Return [x, y] of the center of cell containing provided text 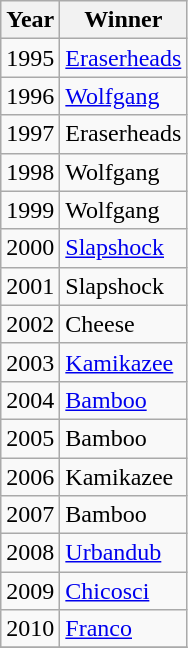
2008 [30, 553]
Urbandub [124, 553]
1999 [30, 210]
2004 [30, 400]
Winner [124, 20]
Year [30, 20]
1998 [30, 172]
1996 [30, 96]
2001 [30, 286]
1995 [30, 58]
2005 [30, 438]
Franco [124, 629]
1997 [30, 134]
2006 [30, 477]
2010 [30, 629]
Cheese [124, 324]
2003 [30, 362]
2009 [30, 591]
2000 [30, 248]
Chicosci [124, 591]
2007 [30, 515]
2002 [30, 324]
